Pinpoint the cell where the given text exists, returning its (x, y) midpoint coordinate. 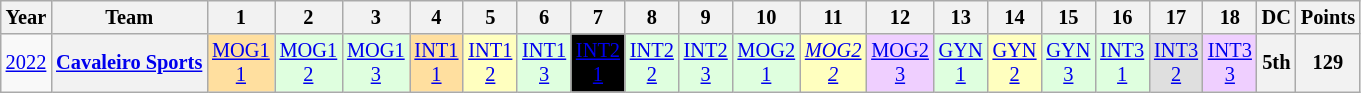
14 (1015, 17)
11 (833, 17)
5th (1276, 63)
8 (652, 17)
INT23 (706, 63)
16 (1122, 17)
GYN1 (961, 63)
4 (437, 17)
INT21 (598, 63)
1 (240, 17)
13 (961, 17)
10 (766, 17)
Points (1328, 17)
INT32 (1176, 63)
MOG21 (766, 63)
17 (1176, 17)
DC (1276, 17)
2022 (26, 63)
15 (1068, 17)
INT31 (1122, 63)
129 (1328, 63)
INT11 (437, 63)
7 (598, 17)
MOG12 (308, 63)
18 (1230, 17)
MOG23 (900, 63)
MOG11 (240, 63)
INT13 (544, 63)
6 (544, 17)
Cavaleiro Sports (129, 63)
12 (900, 17)
Team (129, 17)
2 (308, 17)
3 (376, 17)
Year (26, 17)
MOG13 (376, 63)
9 (706, 17)
5 (490, 17)
GYN3 (1068, 63)
INT12 (490, 63)
INT33 (1230, 63)
GYN2 (1015, 63)
INT22 (652, 63)
MOG22 (833, 63)
